Search for the cell housing the specified text and yield its [x, y] center coordinate. 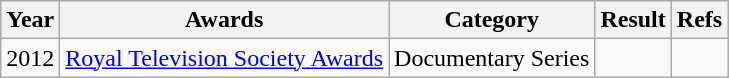
2012 [30, 58]
Royal Television Society Awards [224, 58]
Result [633, 20]
Refs [699, 20]
Category [492, 20]
Year [30, 20]
Documentary Series [492, 58]
Awards [224, 20]
